For the text-containing cell, return its midpoint in [x, y] coordinate format. 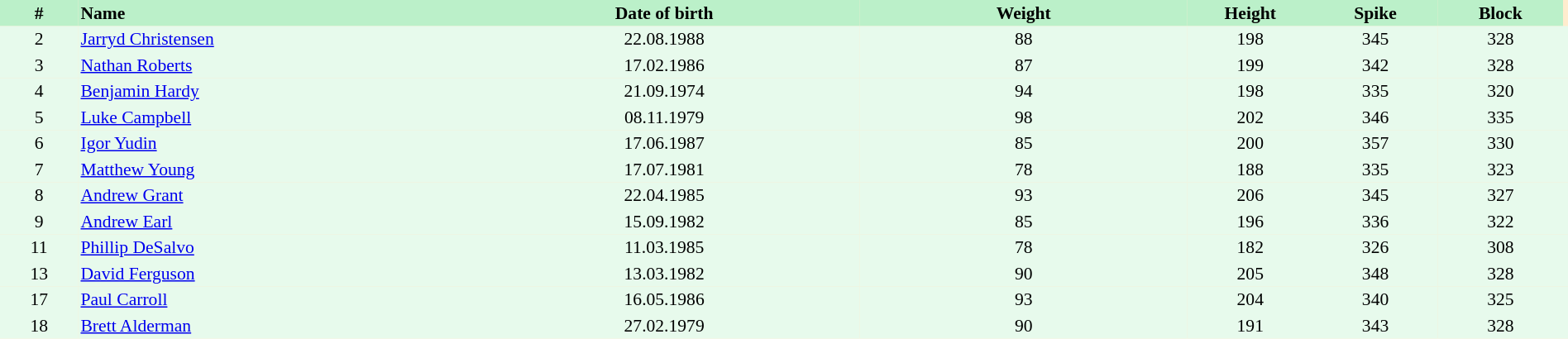
18 [39, 326]
357 [1374, 144]
27.02.1979 [664, 326]
17.07.1981 [664, 169]
320 [1500, 91]
188 [1250, 169]
343 [1374, 326]
325 [1500, 299]
David Ferguson [273, 274]
Phillip DeSalvo [273, 248]
196 [1250, 222]
08.11.1979 [664, 117]
Weight [1024, 13]
Block [1500, 13]
21.09.1974 [664, 91]
6 [39, 144]
Andrew Grant [273, 195]
# [39, 13]
182 [1250, 248]
Spike [1374, 13]
5 [39, 117]
346 [1374, 117]
Nathan Roberts [273, 65]
4 [39, 91]
Andrew Earl [273, 222]
Igor Yudin [273, 144]
191 [1250, 326]
206 [1250, 195]
13.03.1982 [664, 274]
22.08.1988 [664, 40]
323 [1500, 169]
16.05.1986 [664, 299]
17.02.1986 [664, 65]
13 [39, 274]
Benjamin Hardy [273, 91]
Brett Alderman [273, 326]
Paul Carroll [273, 299]
87 [1024, 65]
205 [1250, 274]
342 [1374, 65]
Height [1250, 13]
Matthew Young [273, 169]
199 [1250, 65]
202 [1250, 117]
327 [1500, 195]
11 [39, 248]
348 [1374, 274]
88 [1024, 40]
322 [1500, 222]
15.09.1982 [664, 222]
94 [1024, 91]
336 [1374, 222]
Name [273, 13]
11.03.1985 [664, 248]
326 [1374, 248]
308 [1500, 248]
7 [39, 169]
200 [1250, 144]
17.06.1987 [664, 144]
98 [1024, 117]
17 [39, 299]
330 [1500, 144]
204 [1250, 299]
9 [39, 222]
22.04.1985 [664, 195]
8 [39, 195]
340 [1374, 299]
3 [39, 65]
Date of birth [664, 13]
Jarryd Christensen [273, 40]
Luke Campbell [273, 117]
2 [39, 40]
